For the text-containing cell, return its midpoint in [X, Y] coordinate format. 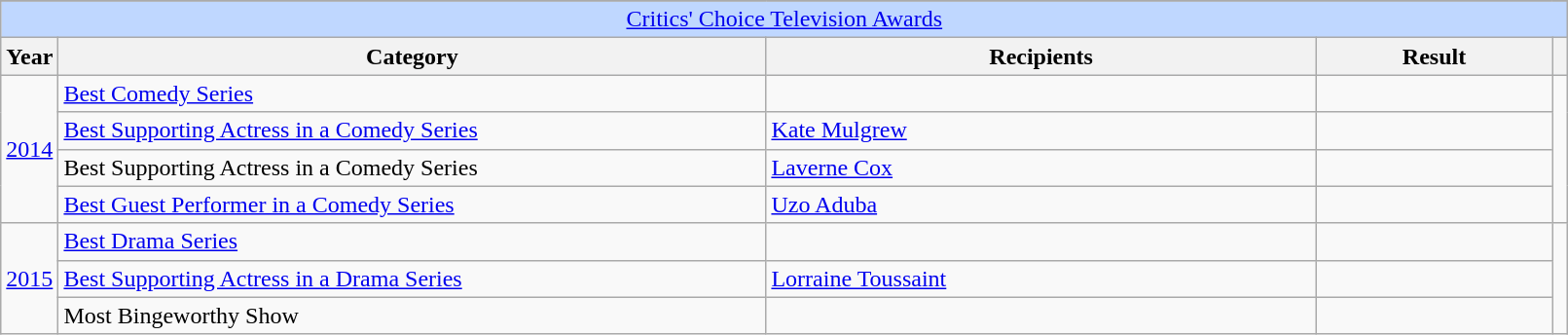
Laverne Cox [1041, 167]
2014 [29, 149]
Best Guest Performer in a Comedy Series [413, 205]
Best Drama Series [413, 242]
Result [1434, 56]
Category [413, 56]
Most Bingeworthy Show [413, 316]
Uzo Aduba [1041, 205]
Best Supporting Actress in a Drama Series [413, 279]
Critics' Choice Television Awards [784, 19]
Lorraine Toussaint [1041, 279]
Recipients [1041, 56]
Year [29, 56]
2015 [29, 279]
Kate Mulgrew [1041, 130]
Best Comedy Series [413, 93]
